Extract the (X, Y) coordinate from the center of the cell holding the provided text.  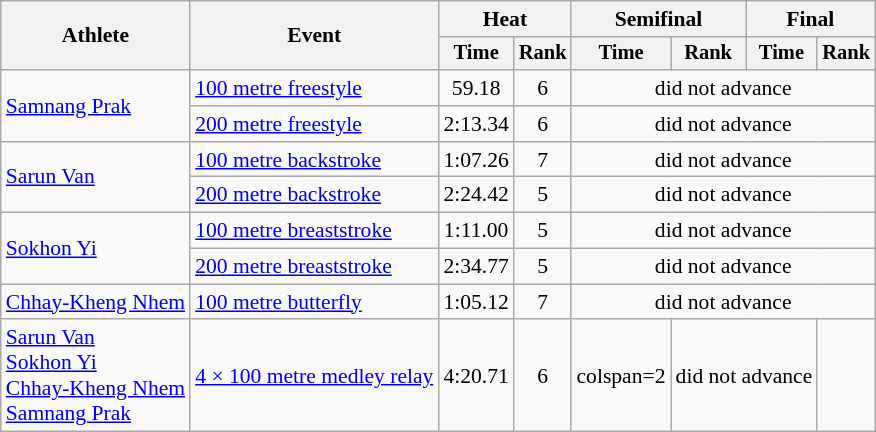
1:05.12 (476, 302)
2:24.42 (476, 195)
Sarun VanSokhon YiChhay-Kheng NhemSamnang Prak (96, 376)
Event (314, 36)
100 metre backstroke (314, 160)
Semifinal (658, 19)
Final (810, 19)
4:20.71 (476, 376)
Chhay-Kheng Nhem (96, 302)
4 × 100 metre medley relay (314, 376)
Sokhon Yi (96, 248)
2:13.34 (476, 124)
Sarun Van (96, 178)
200 metre breaststroke (314, 267)
Heat (504, 19)
Athlete (96, 36)
100 metre breaststroke (314, 231)
200 metre backstroke (314, 195)
200 metre freestyle (314, 124)
59.18 (476, 88)
Samnang Prak (96, 106)
colspan=2 (620, 376)
100 metre butterfly (314, 302)
1:07.26 (476, 160)
100 metre freestyle (314, 88)
1:11.00 (476, 231)
2:34.77 (476, 267)
